Return the [X, Y] coordinate for the center point of the cell that contains the specified text.  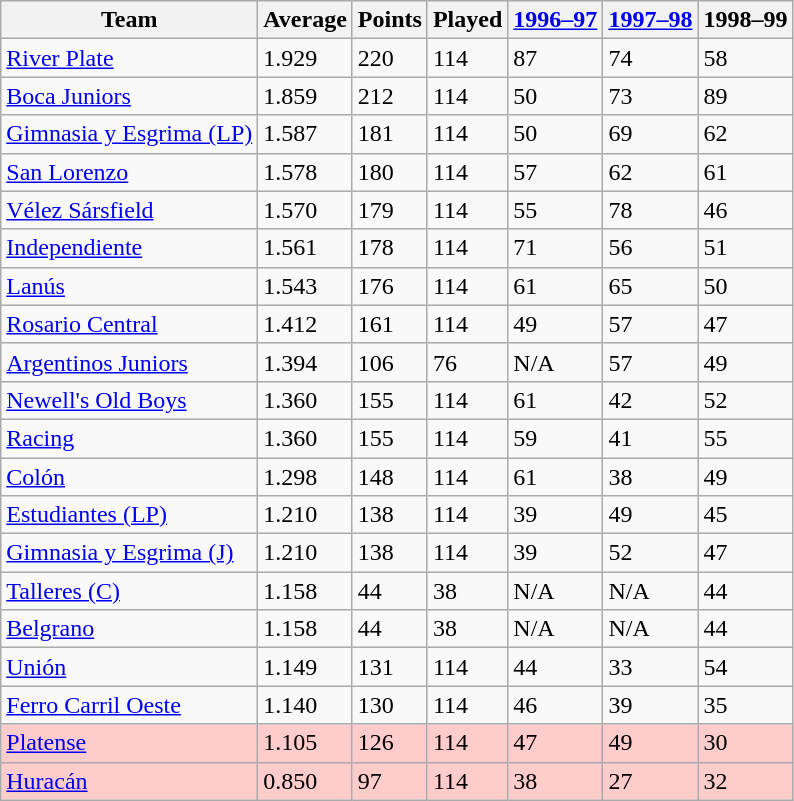
148 [390, 477]
0.850 [306, 781]
180 [390, 172]
Newell's Old Boys [130, 400]
59 [556, 438]
1.394 [306, 362]
1.298 [306, 477]
River Plate [130, 58]
Estudiantes (LP) [130, 515]
69 [650, 134]
181 [390, 134]
76 [467, 362]
Rosario Central [130, 324]
87 [556, 58]
178 [390, 248]
Played [467, 20]
1997–98 [650, 20]
1996–97 [556, 20]
1.570 [306, 210]
Vélez Sársfield [130, 210]
58 [746, 58]
Average [306, 20]
1.587 [306, 134]
1.140 [306, 705]
1.859 [306, 96]
42 [650, 400]
131 [390, 667]
Talleres (C) [130, 591]
1.149 [306, 667]
San Lorenzo [130, 172]
Team [130, 20]
54 [746, 667]
Points [390, 20]
1.543 [306, 286]
161 [390, 324]
1.105 [306, 743]
Unión [130, 667]
73 [650, 96]
74 [650, 58]
220 [390, 58]
1998–99 [746, 20]
1.929 [306, 58]
126 [390, 743]
Gimnasia y Esgrima (J) [130, 553]
Argentinos Juniors [130, 362]
1.578 [306, 172]
Colón [130, 477]
Platense [130, 743]
212 [390, 96]
106 [390, 362]
32 [746, 781]
179 [390, 210]
Lanús [130, 286]
Huracán [130, 781]
1.412 [306, 324]
56 [650, 248]
176 [390, 286]
Independiente [130, 248]
89 [746, 96]
78 [650, 210]
27 [650, 781]
51 [746, 248]
Racing [130, 438]
45 [746, 515]
Boca Juniors [130, 96]
Gimnasia y Esgrima (LP) [130, 134]
71 [556, 248]
Belgrano [130, 629]
30 [746, 743]
41 [650, 438]
33 [650, 667]
65 [650, 286]
35 [746, 705]
Ferro Carril Oeste [130, 705]
1.561 [306, 248]
130 [390, 705]
97 [390, 781]
